For the text-containing cell, return its midpoint in [X, Y] coordinate format. 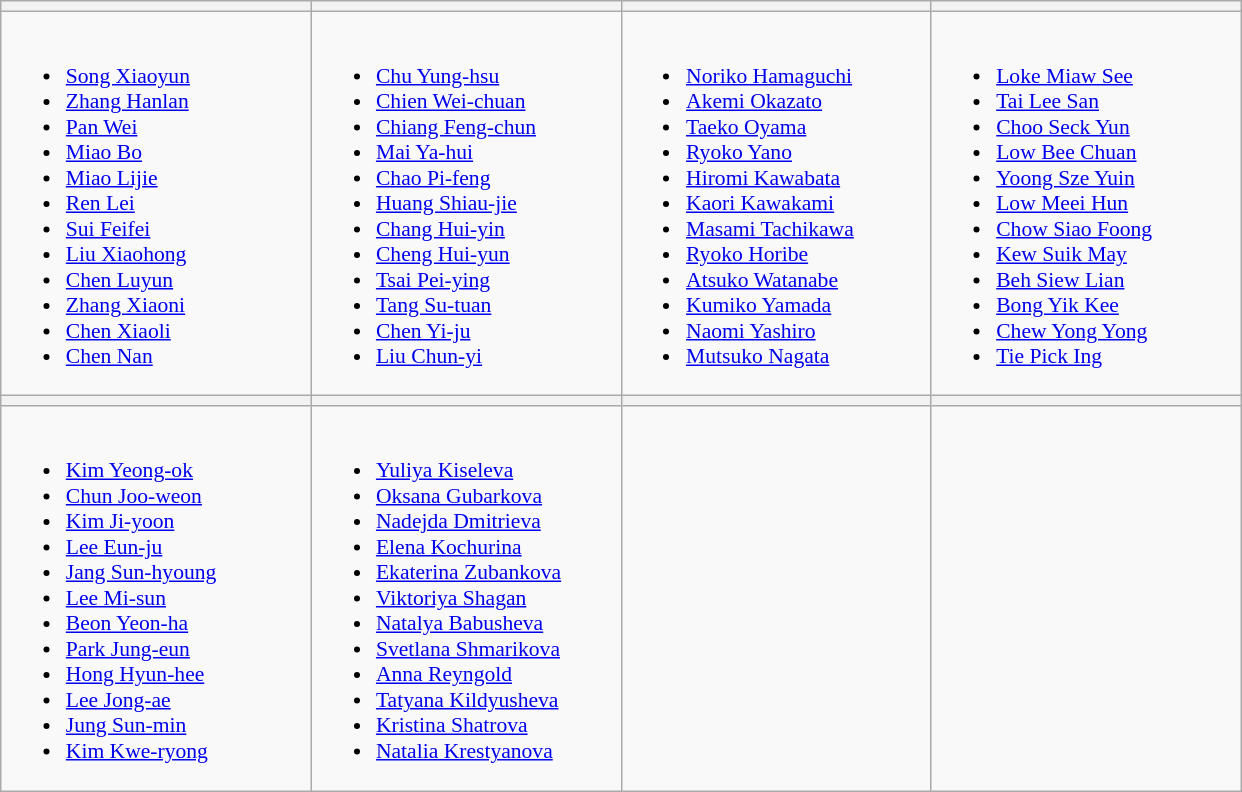
Song XiaoyunZhang HanlanPan WeiMiao BoMiao LijieRen LeiSui FeifeiLiu XiaohongChen LuyunZhang XiaoniChen XiaoliChen Nan [156, 204]
Kim Yeong-okChun Joo-weonKim Ji-yoonLee Eun-juJang Sun-hyoungLee Mi-sunBeon Yeon-haPark Jung-eunHong Hyun-heeLee Jong-aeJung Sun-minKim Kwe-ryong [156, 598]
